Return (x, y) of the center of cell containing provided text 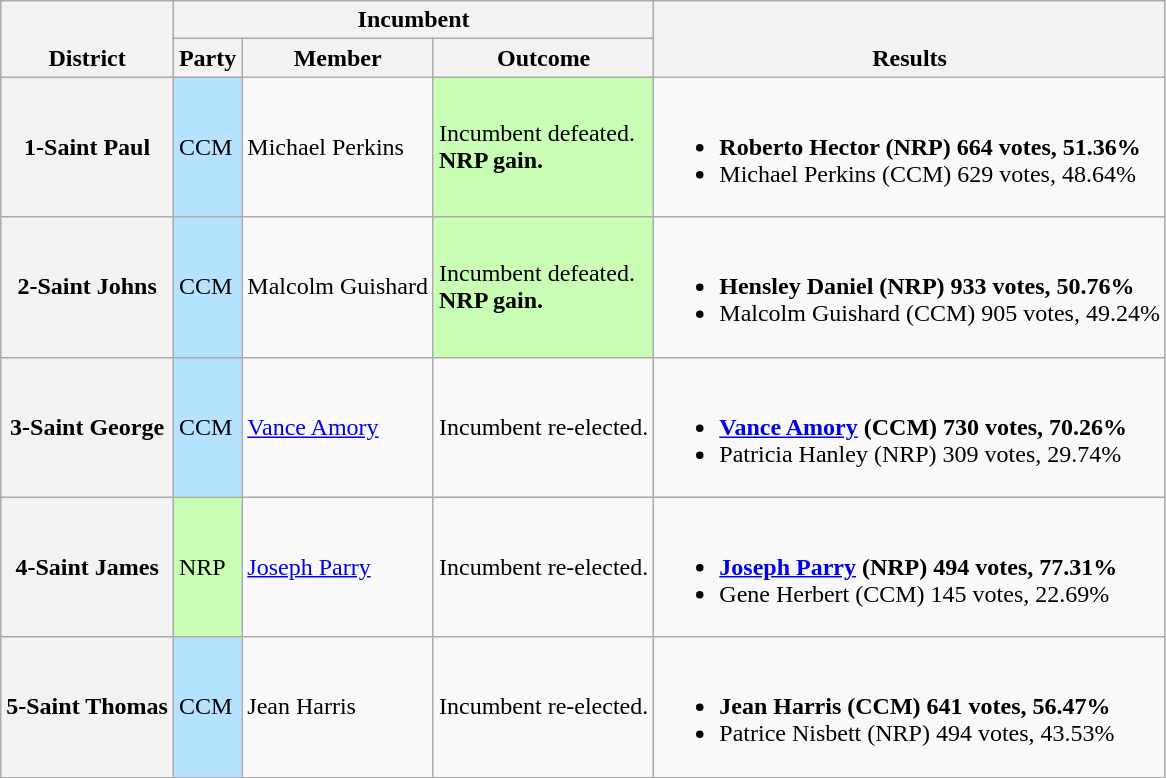
Joseph Parry (338, 567)
Vance Amory (338, 427)
Malcolm Guishard (338, 287)
1-Saint Paul (88, 147)
Roberto Hector (NRP) 664 votes, 51.36%Michael Perkins (CCM) 629 votes, 48.64% (910, 147)
2-Saint Johns (88, 287)
Vance Amory (CCM) 730 votes, 70.26% Patricia Hanley (NRP) 309 votes, 29.74% (910, 427)
Results (910, 39)
Jean Harris (338, 707)
Jean Harris (CCM) 641 votes, 56.47%Patrice Nisbett (NRP) 494 votes, 43.53% (910, 707)
Member (338, 58)
4-Saint James (88, 567)
Outcome (543, 58)
NRP (207, 567)
Party (207, 58)
Michael Perkins (338, 147)
Hensley Daniel (NRP) 933 votes, 50.76%Malcolm Guishard (CCM) 905 votes, 49.24% (910, 287)
5-Saint Thomas (88, 707)
3-Saint George (88, 427)
Incumbent (413, 20)
District (88, 39)
Joseph Parry (NRP) 494 votes, 77.31%Gene Herbert (CCM) 145 votes, 22.69% (910, 567)
